Find where the given text appears and provide that cell's center as (X, Y) coordinate. 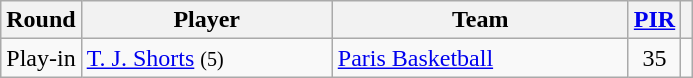
Play-in (41, 58)
Paris Basketball (480, 58)
Round (41, 20)
Team (480, 20)
35 (654, 58)
Player (206, 20)
T. J. Shorts (5) (206, 58)
PIR (654, 20)
